Scan for the cell matching the given text and deliver its [X, Y] coordinate at center. 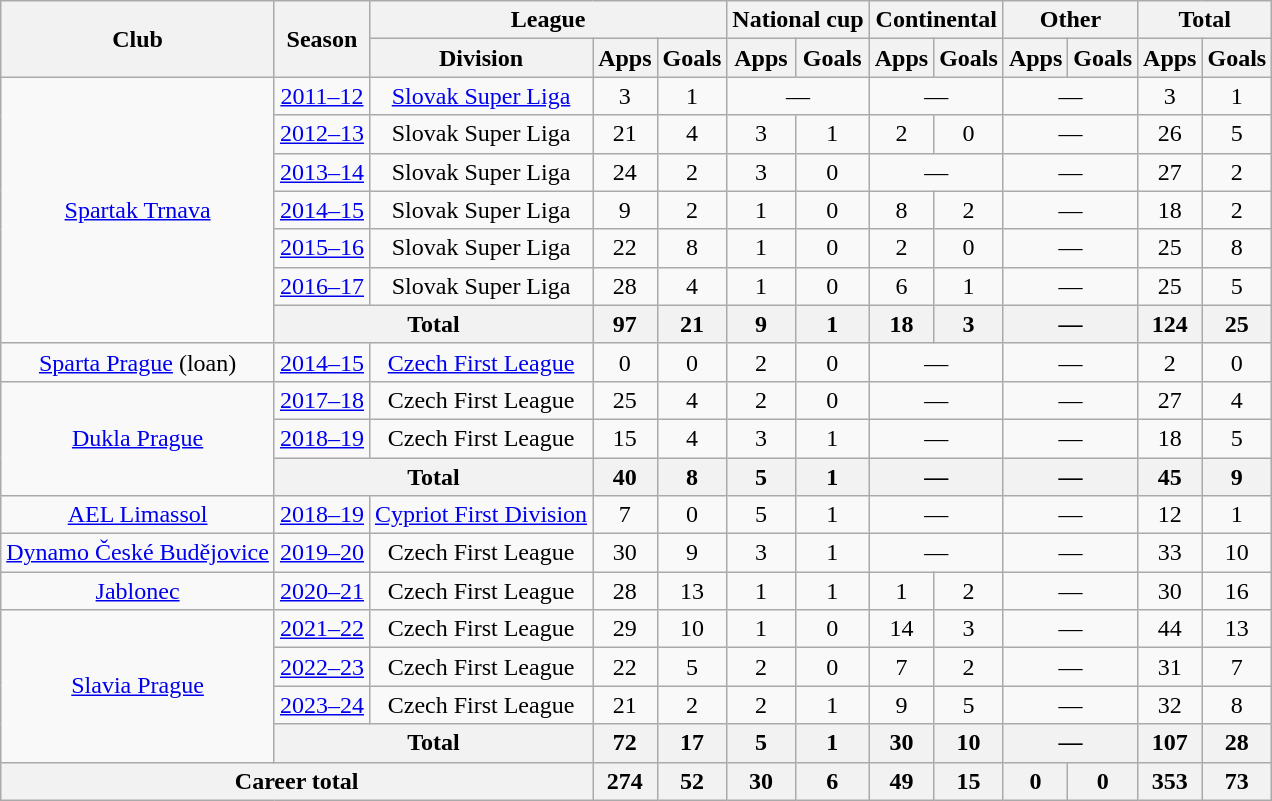
17 [692, 743]
Jablonec [138, 591]
2022–23 [322, 667]
2011–12 [322, 96]
Continental [936, 20]
Career total [297, 781]
2020–21 [322, 591]
29 [625, 629]
45 [1170, 477]
Season [322, 39]
44 [1170, 629]
52 [692, 781]
40 [625, 477]
2013–14 [322, 172]
72 [625, 743]
National cup [798, 20]
2015–16 [322, 248]
Slavia Prague [138, 686]
2017–18 [322, 400]
14 [901, 629]
32 [1170, 705]
2023–24 [322, 705]
2016–17 [322, 286]
Dukla Prague [138, 438]
2012–13 [322, 134]
Division [480, 58]
Club [138, 39]
Dynamo České Budějovice [138, 553]
24 [625, 172]
26 [1170, 134]
Spartak Trnava [138, 210]
2021–22 [322, 629]
124 [1170, 324]
107 [1170, 743]
Sparta Prague (loan) [138, 362]
274 [625, 781]
97 [625, 324]
16 [1237, 591]
Other [1070, 20]
2019–20 [322, 553]
73 [1237, 781]
31 [1170, 667]
AEL Limassol [138, 515]
49 [901, 781]
33 [1170, 553]
12 [1170, 515]
League [548, 20]
Cypriot First Division [480, 515]
353 [1170, 781]
